For the text-containing cell, return its midpoint in [x, y] coordinate format. 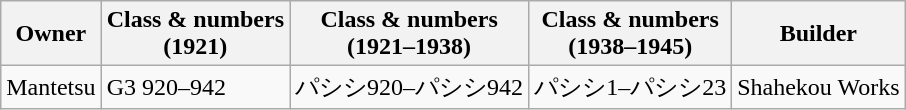
Class & numbers(1921) [195, 34]
Builder [818, 34]
Mantetsu [51, 88]
パシシ920–パシシ942 [410, 88]
G3 920–942 [195, 88]
パシシ1–パシシ23 [630, 88]
Shahekou Works [818, 88]
Owner [51, 34]
Class & numbers(1938–1945) [630, 34]
Class & numbers(1921–1938) [410, 34]
